Return the [x, y] coordinate for the center point of the cell that contains the specified text.  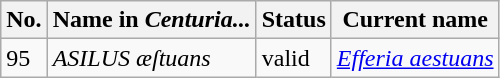
95 [24, 58]
Efferia aestuans [415, 58]
ASILUS æſtuans [152, 58]
Name in Centuria... [152, 20]
Status [294, 20]
Current name [415, 20]
No. [24, 20]
valid [294, 58]
